Locate the cell with the specified text and output its (X, Y) center coordinate. 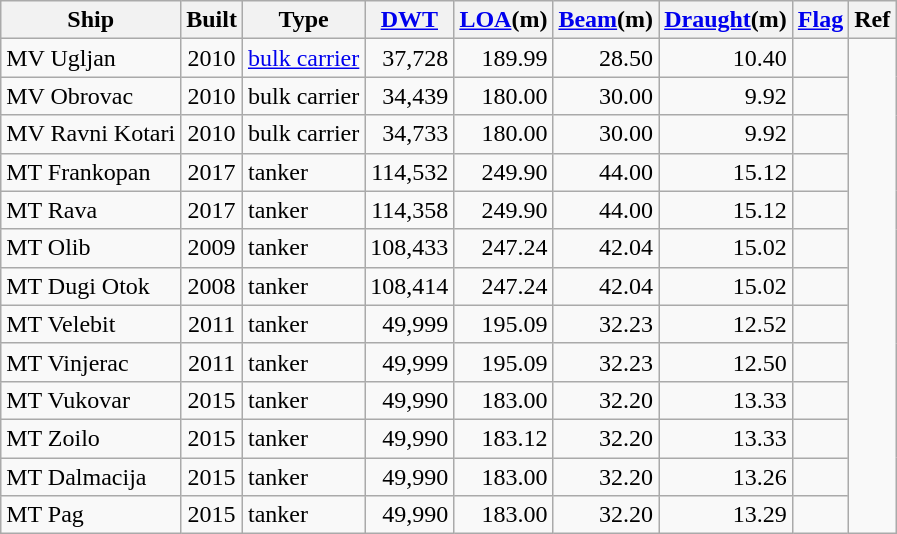
13.29 (726, 515)
2008 (212, 286)
114,358 (410, 210)
MT Olib (91, 248)
13.26 (726, 477)
Type (303, 20)
2009 (212, 248)
183.12 (504, 438)
MV Ugljan (91, 58)
DWT (410, 20)
MV Ravni Kotari (91, 134)
MT Dalmacija (91, 477)
MT Vinjerac (91, 362)
MV Obrovac (91, 96)
Ref (872, 20)
34,439 (410, 96)
114,532 (410, 172)
189.99 (504, 58)
MT Pag (91, 515)
MT Dugi Otok (91, 286)
MT Velebit (91, 324)
Draught(m) (726, 20)
10.40 (726, 58)
108,433 (410, 248)
MT Frankopan (91, 172)
LOA(m) (504, 20)
Flag (820, 20)
Built (212, 20)
MT Zoilo (91, 438)
Ship (91, 20)
MT Rava (91, 210)
108,414 (410, 286)
Beam(m) (606, 20)
12.52 (726, 324)
34,733 (410, 134)
37,728 (410, 58)
12.50 (726, 362)
MT Vukovar (91, 400)
28.50 (606, 58)
